From the cell containing the given text, extract its center point as (x, y) coordinate. 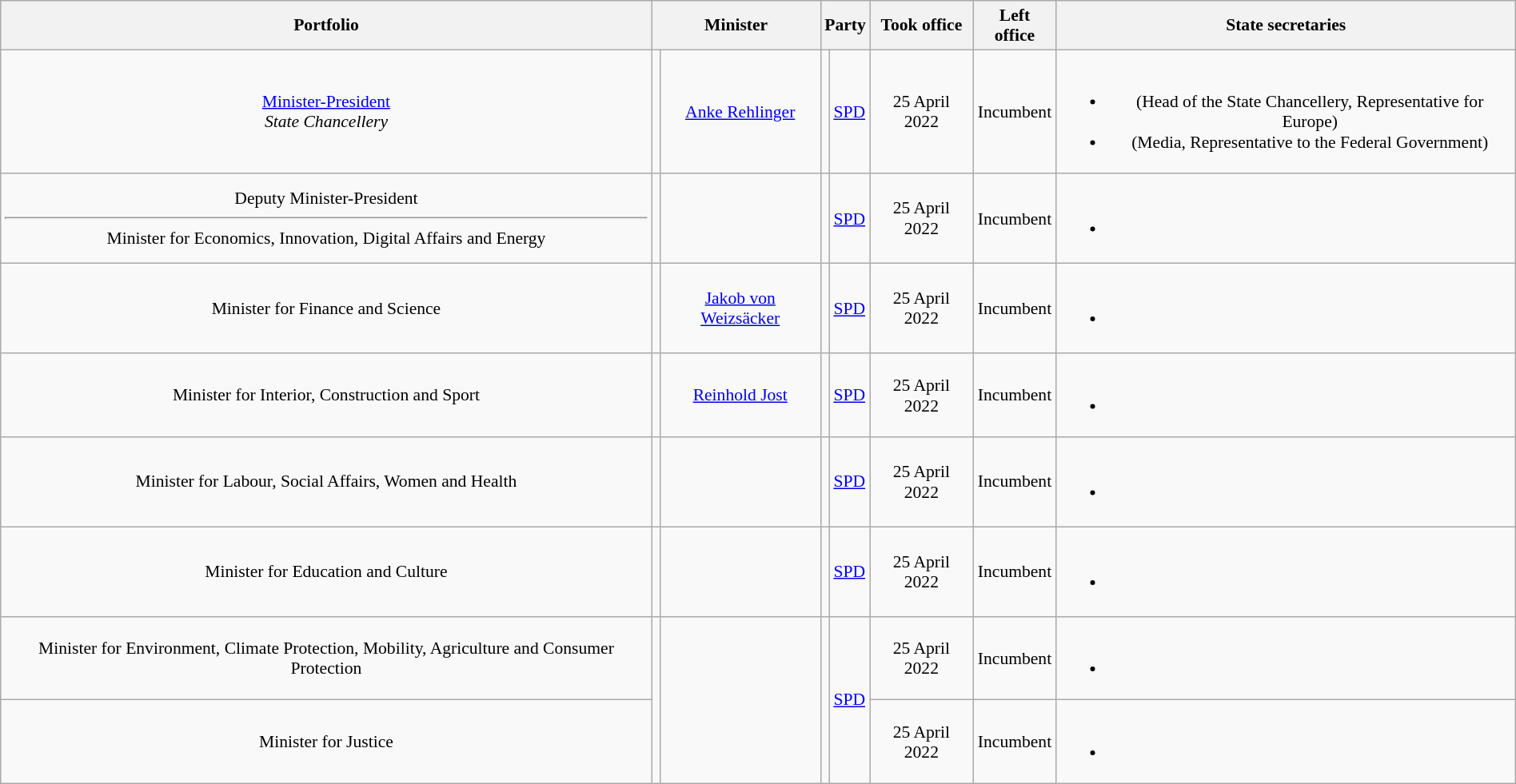
Minister for Labour, Social Affairs, Women and Health (326, 482)
Minister for Environment, Climate Protection, Mobility, Agriculture and Consumer Protection (326, 659)
Minister for Education and Culture (326, 571)
Jakob von Weizsäcker (740, 308)
Minister for Interior, Construction and Sport (326, 396)
Portfolio (326, 26)
Reinhold Jost (740, 396)
Minister (736, 26)
Left office (1015, 26)
Minister for Justice (326, 742)
Anke Rehlinger (740, 112)
State secretaries (1286, 26)
Minister for Finance and Science (326, 308)
Minister-PresidentState Chancellery (326, 112)
Party (845, 26)
(Head of the State Chancellery, Representative for Europe) (Media, Representative to the Federal Government) (1286, 112)
Deputy Minister-PresidentMinister for Economics, Innovation, Digital Affairs and Energy (326, 219)
Took office (921, 26)
